Return the [x, y] coordinate for the center point of the cell that contains the specified text.  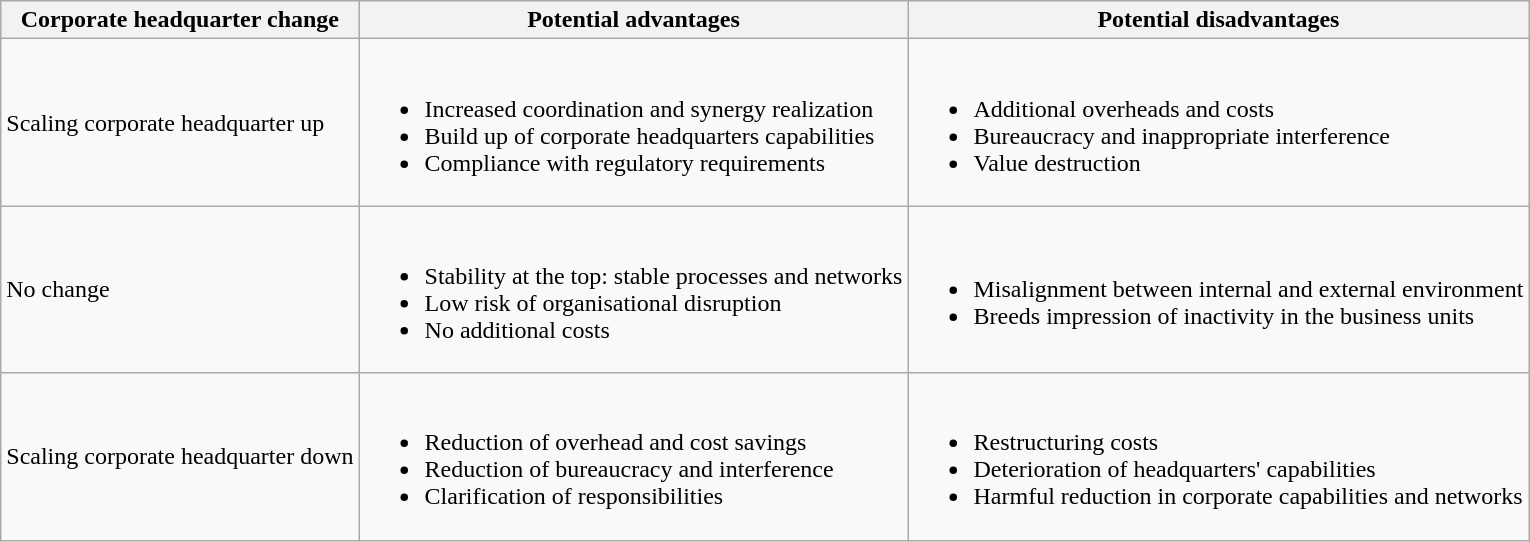
Stability at the top: stable processes and networksLow risk of organisational disruptionNo additional costs [634, 290]
Scaling corporate headquarter up [180, 122]
Potential advantages [634, 20]
Additional overheads and costsBureaucracy and inappropriate interferenceValue destruction [1218, 122]
Misalignment between internal and external environmentBreeds impression of inactivity in the business units [1218, 290]
Corporate headquarter change [180, 20]
Increased coordination and synergy realizationBuild up of corporate headquarters capabilitiesCompliance with regulatory requirements [634, 122]
No change [180, 290]
Restructuring costsDeterioration of headquarters' capabilitiesHarmful reduction in corporate capabilities and networks [1218, 456]
Potential disadvantages [1218, 20]
Scaling corporate headquarter down [180, 456]
Reduction of overhead and cost savingsReduction of bureaucracy and interferenceClarification of responsibilities [634, 456]
